Output the [X, Y] coordinate of the center of the cell containing the given text.  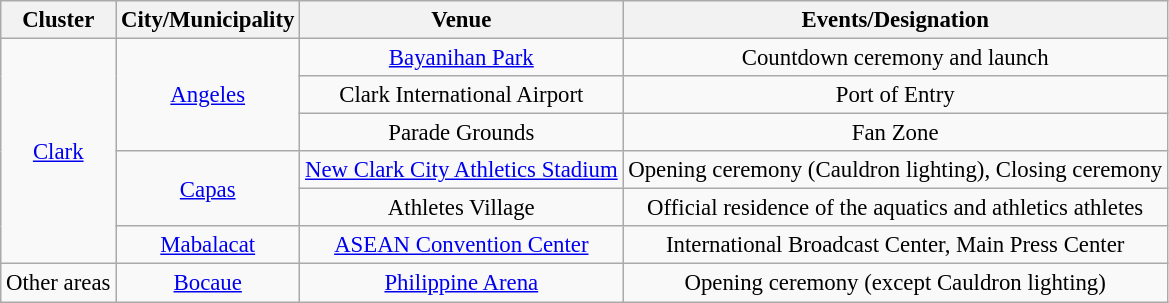
Countdown ceremony and launch [896, 58]
Other areas [58, 283]
Philippine Arena [462, 283]
Angeles [208, 96]
International Broadcast Center, Main Press Center [896, 245]
ASEAN Convention Center [462, 245]
New Clark City Athletics Stadium [462, 170]
Bocaue [208, 283]
Fan Zone [896, 133]
Clark [58, 152]
City/Municipality [208, 20]
Clark International Airport [462, 95]
Venue [462, 20]
Parade Grounds [462, 133]
Mabalacat [208, 245]
Athletes Village [462, 208]
Official residence of the aquatics and athletics athletes [896, 208]
Bayanihan Park [462, 58]
Events/Designation [896, 20]
Cluster [58, 20]
Opening ceremony (except Cauldron lighting) [896, 283]
Capas [208, 188]
Opening ceremony (Cauldron lighting), Closing ceremony [896, 170]
Port of Entry [896, 95]
